Pinpoint the cell where the given text exists, returning its (x, y) midpoint coordinate. 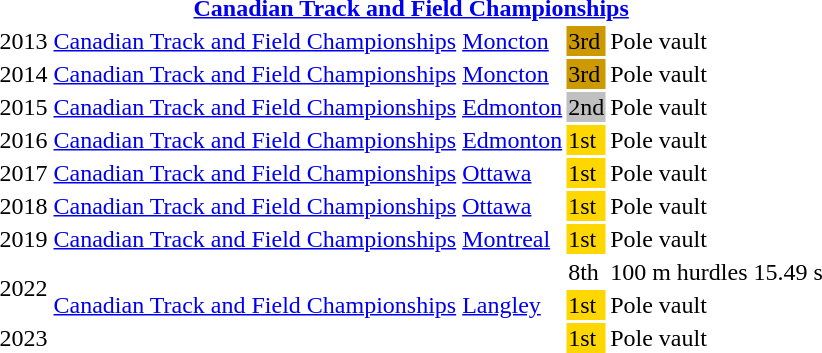
8th (586, 272)
Montreal (512, 239)
Langley (512, 305)
100 m hurdles (679, 272)
2nd (586, 107)
